Output the (x, y) coordinate of the center of the cell containing the given text.  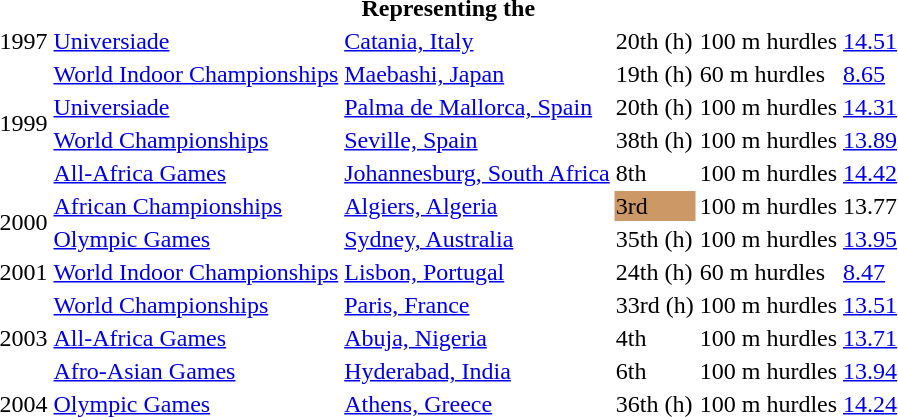
Seville, Spain (478, 140)
24th (h) (654, 272)
4th (654, 338)
Catania, Italy (478, 41)
Olympic Games (196, 239)
38th (h) (654, 140)
8th (654, 173)
Maebashi, Japan (478, 74)
Afro-Asian Games (196, 371)
35th (h) (654, 239)
Sydney, Australia (478, 239)
Paris, France (478, 305)
19th (h) (654, 74)
Johannesburg, South Africa (478, 173)
Hyderabad, India (478, 371)
Abuja, Nigeria (478, 338)
6th (654, 371)
33rd (h) (654, 305)
Algiers, Algeria (478, 206)
Palma de Mallorca, Spain (478, 107)
African Championships (196, 206)
3rd (654, 206)
Lisbon, Portugal (478, 272)
